Scan for the cell matching the given text and deliver its (x, y) coordinate at center. 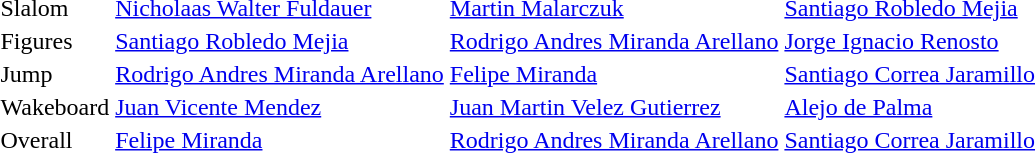
Felipe Miranda (614, 74)
Santiago Robledo Mejia (280, 41)
Juan Martin Velez Gutierrez (614, 107)
Juan Vicente Mendez (280, 107)
